Identify which cell holds the provided text, then report its (x, y) central coordinate. 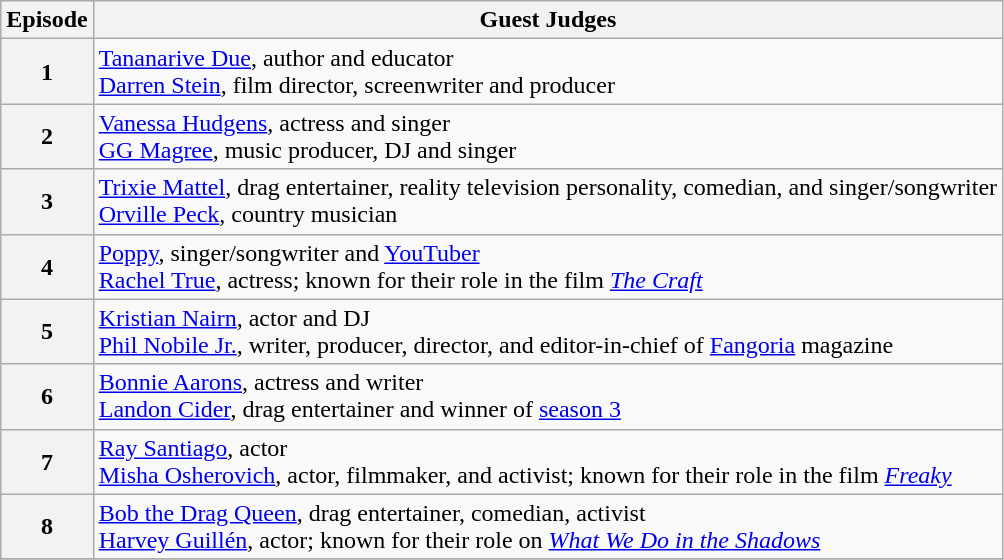
4 (47, 266)
Trixie Mattel, drag entertainer, reality television personality, comedian, and singer/songwriterOrville Peck, country musician (548, 202)
Poppy, singer/songwriter and YouTuberRachel True, actress; known for their role in the film The Craft (548, 266)
2 (47, 136)
5 (47, 332)
3 (47, 202)
Episode (47, 20)
Kristian Nairn, actor and DJPhil Nobile Jr., writer, producer, director, and editor-in-chief of Fangoria magazine (548, 332)
1 (47, 72)
Vanessa Hudgens, actress and singerGG Magree, music producer, DJ and singer (548, 136)
Ray Santiago, actorMisha Osherovich, actor, filmmaker, and activist; known for their role in the film Freaky (548, 462)
6 (47, 396)
Bob the Drag Queen, drag entertainer, comedian, activistHarvey Guillén, actor; known for their role on What We Do in the Shadows (548, 526)
Tananarive Due, author and educatorDarren Stein, film director, screenwriter and producer (548, 72)
8 (47, 526)
Guest Judges (548, 20)
Bonnie Aarons, actress and writerLandon Cider, drag entertainer and winner of season 3 (548, 396)
7 (47, 462)
